For the text-containing cell, return its midpoint in (X, Y) coordinate format. 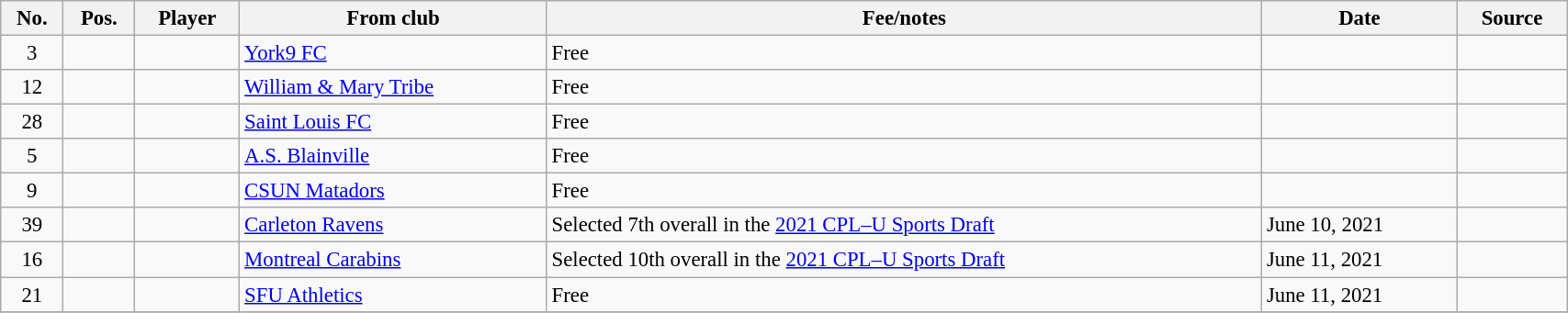
CSUN Matadors (393, 191)
21 (32, 295)
39 (32, 225)
York9 FC (393, 53)
Pos. (99, 18)
3 (32, 53)
No. (32, 18)
A.S. Blainville (393, 156)
12 (32, 87)
28 (32, 122)
June 10, 2021 (1359, 225)
Fee/notes (904, 18)
William & Mary Tribe (393, 87)
Source (1512, 18)
Date (1359, 18)
Selected 7th overall in the 2021 CPL–U Sports Draft (904, 225)
Montreal Carabins (393, 260)
Saint Louis FC (393, 122)
SFU Athletics (393, 295)
16 (32, 260)
Player (187, 18)
From club (393, 18)
9 (32, 191)
Selected 10th overall in the 2021 CPL–U Sports Draft (904, 260)
5 (32, 156)
Carleton Ravens (393, 225)
